Output the [X, Y] coordinate of the center of the cell containing the given text.  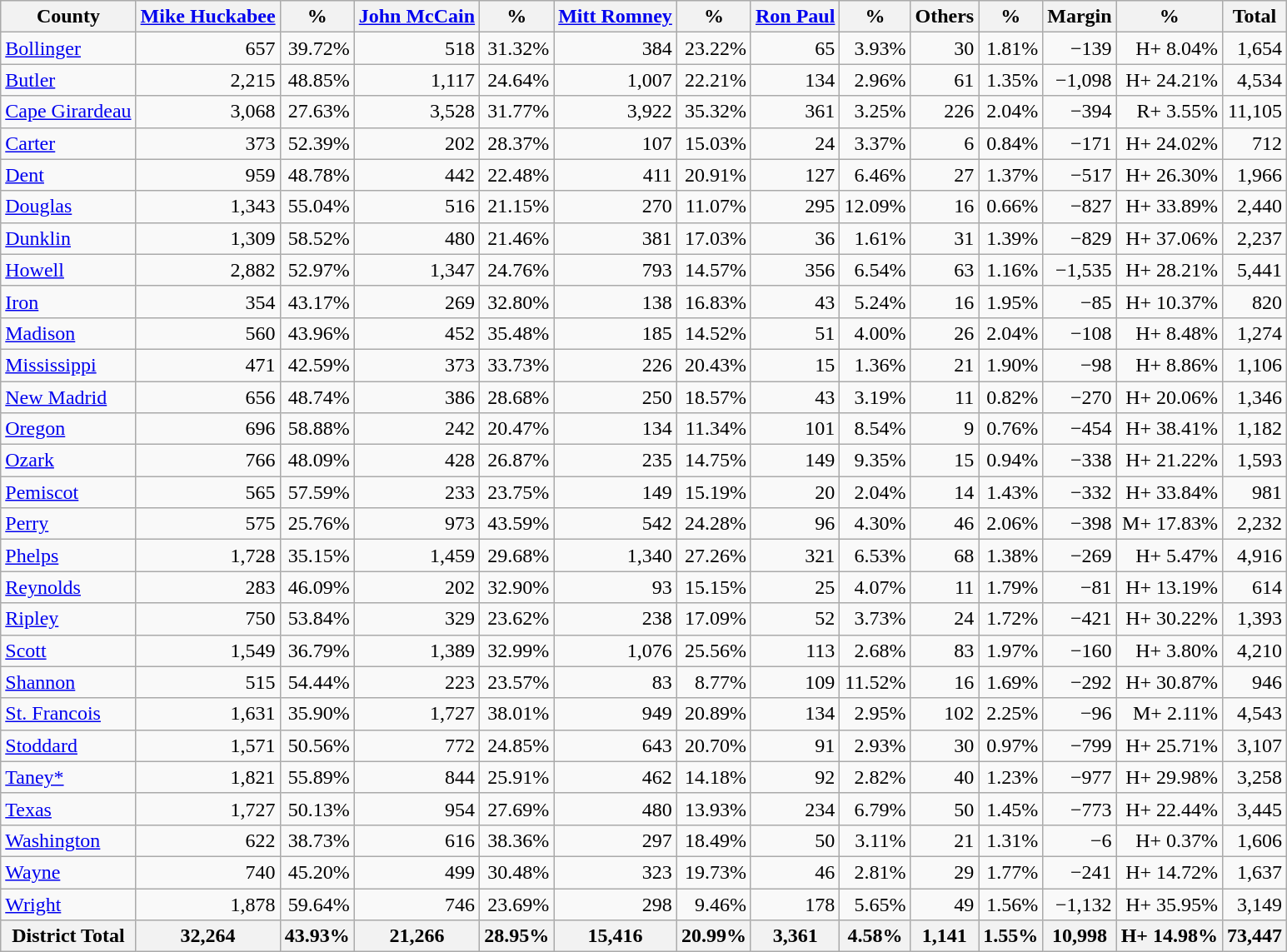
Ron Paul [795, 17]
40 [945, 777]
−160 [1080, 650]
M+ 2.11% [1170, 714]
Pemiscot [68, 492]
−1,132 [1080, 904]
−977 [1080, 777]
30.48% [516, 872]
542 [616, 524]
2,215 [208, 80]
63 [945, 270]
138 [616, 302]
27 [945, 175]
6.79% [875, 809]
45.20% [317, 872]
178 [795, 904]
50.56% [317, 745]
518 [417, 48]
Total [1255, 17]
14 [945, 492]
270 [616, 207]
H+ 10.37% [1170, 302]
4,916 [1255, 556]
21.46% [516, 238]
1,347 [417, 270]
113 [795, 650]
43.59% [516, 524]
18.49% [713, 840]
33.73% [516, 365]
H+ 28.21% [1170, 270]
54.44% [317, 682]
1,593 [1255, 461]
234 [795, 809]
29 [945, 872]
283 [208, 587]
1.16% [1011, 270]
515 [208, 682]
1.35% [1011, 80]
28.95% [516, 936]
1,076 [616, 650]
H+ 21.22% [1170, 461]
Perry [68, 524]
20.89% [713, 714]
St. Francois [68, 714]
−139 [1080, 48]
1.81% [1011, 48]
18.57% [713, 397]
51 [795, 333]
657 [208, 48]
H+ 14.98% [1170, 936]
26.87% [516, 461]
16.83% [713, 302]
442 [417, 175]
127 [795, 175]
622 [208, 840]
1.56% [1011, 904]
52.97% [317, 270]
−338 [1080, 461]
3,107 [1255, 745]
3.93% [875, 48]
Margin [1080, 17]
−98 [1080, 365]
43.17% [317, 302]
11.52% [875, 682]
269 [417, 302]
1,728 [208, 556]
24.85% [516, 745]
2.68% [875, 650]
17.09% [713, 619]
323 [616, 872]
946 [1255, 682]
2,232 [1255, 524]
H+ 3.80% [1170, 650]
3.37% [875, 143]
49 [945, 904]
36.79% [317, 650]
65 [795, 48]
73,447 [1255, 936]
740 [208, 872]
0.94% [1011, 461]
223 [417, 682]
10,998 [1080, 936]
68 [945, 556]
32.90% [516, 587]
14.18% [713, 777]
−827 [1080, 207]
295 [795, 207]
11.07% [713, 207]
−394 [1080, 112]
17.03% [713, 238]
H+ 20.06% [1170, 397]
58.88% [317, 429]
48.09% [317, 461]
20.47% [516, 429]
1,340 [616, 556]
560 [208, 333]
15.15% [713, 587]
1,631 [208, 714]
32.99% [516, 650]
6 [945, 143]
H+ 30.87% [1170, 682]
Iron [68, 302]
844 [417, 777]
1,606 [1255, 840]
3,528 [417, 112]
973 [417, 524]
1,571 [208, 745]
1.38% [1011, 556]
Madison [68, 333]
Bollinger [68, 48]
3,258 [1255, 777]
H+ 25.71% [1170, 745]
−270 [1080, 397]
48.78% [317, 175]
Phelps [68, 556]
38.36% [516, 840]
1,549 [208, 650]
3,068 [208, 112]
25.91% [516, 777]
321 [795, 556]
46.09% [317, 587]
29.68% [516, 556]
H+ 30.22% [1170, 619]
52 [795, 619]
91 [795, 745]
50.13% [317, 809]
2.06% [1011, 524]
643 [616, 745]
H+ 14.72% [1170, 872]
H+ 24.02% [1170, 143]
Howell [68, 270]
15.19% [713, 492]
298 [616, 904]
−108 [1080, 333]
109 [795, 682]
−1,535 [1080, 270]
0.82% [1011, 397]
712 [1255, 143]
3,445 [1255, 809]
−829 [1080, 238]
Texas [68, 809]
M+ 17.83% [1170, 524]
9.46% [713, 904]
361 [795, 112]
61 [945, 80]
23.62% [516, 619]
1.61% [875, 238]
1,007 [616, 80]
Others [945, 17]
5.65% [875, 904]
27.26% [713, 556]
411 [616, 175]
0.76% [1011, 429]
−1,098 [1080, 80]
Ozark [68, 461]
−269 [1080, 556]
H+ 8.04% [1170, 48]
12.09% [875, 207]
31.32% [516, 48]
1.90% [1011, 365]
8.77% [713, 682]
20.70% [713, 745]
3,361 [795, 936]
15.03% [713, 143]
35.90% [317, 714]
14.75% [713, 461]
Washington [68, 840]
35.48% [516, 333]
21.15% [516, 207]
H+ 24.21% [1170, 80]
1.36% [875, 365]
42.59% [317, 365]
Mike Huckabee [208, 17]
3,922 [616, 112]
462 [616, 777]
−292 [1080, 682]
1.39% [1011, 238]
2,237 [1255, 238]
3.25% [875, 112]
22.21% [713, 80]
H+ 38.41% [1170, 429]
1,637 [1255, 872]
19.73% [713, 872]
Douglas [68, 207]
23.69% [516, 904]
31.77% [516, 112]
185 [616, 333]
55.89% [317, 777]
58.52% [317, 238]
−332 [1080, 492]
1,821 [208, 777]
1,389 [417, 650]
38.73% [317, 840]
0.66% [1011, 207]
1.31% [1011, 840]
766 [208, 461]
386 [417, 397]
565 [208, 492]
2.93% [875, 745]
101 [795, 429]
2.25% [1011, 714]
−799 [1080, 745]
233 [417, 492]
3.73% [875, 619]
Mississippi [68, 365]
−398 [1080, 524]
28.68% [516, 397]
24.64% [516, 80]
9.35% [875, 461]
25.76% [317, 524]
15,416 [616, 936]
4.00% [875, 333]
4,543 [1255, 714]
13.93% [713, 809]
24.76% [516, 270]
32,264 [208, 936]
92 [795, 777]
4,534 [1255, 80]
1,117 [417, 80]
616 [417, 840]
746 [417, 904]
53.84% [317, 619]
1.55% [1011, 936]
959 [208, 175]
Ripley [68, 619]
−6 [1080, 840]
H+ 33.84% [1170, 492]
Mitt Romney [616, 17]
Wright [68, 904]
4.07% [875, 587]
−773 [1080, 809]
John McCain [417, 17]
59.64% [317, 904]
1,966 [1255, 175]
11.34% [713, 429]
Wayne [68, 872]
5,441 [1255, 270]
−96 [1080, 714]
H+ 33.89% [1170, 207]
2,882 [208, 270]
452 [417, 333]
H+ 13.19% [1170, 587]
2.96% [875, 80]
820 [1255, 302]
3,149 [1255, 904]
H+ 8.86% [1170, 365]
1.43% [1011, 492]
4,210 [1255, 650]
614 [1255, 587]
2.82% [875, 777]
0.84% [1011, 143]
20.43% [713, 365]
3.19% [875, 397]
1.23% [1011, 777]
329 [417, 619]
1.69% [1011, 682]
H+ 22.44% [1170, 809]
−454 [1080, 429]
297 [616, 840]
1,274 [1255, 333]
96 [795, 524]
354 [208, 302]
2.81% [875, 872]
1,878 [208, 904]
−241 [1080, 872]
4.30% [875, 524]
32.80% [516, 302]
39.72% [317, 48]
Cape Girardeau [68, 112]
20 [795, 492]
1.95% [1011, 302]
48.74% [317, 397]
1,309 [208, 238]
6.53% [875, 556]
55.04% [317, 207]
93 [616, 587]
Shannon [68, 682]
6.54% [875, 270]
428 [417, 461]
H+ 37.06% [1170, 238]
235 [616, 461]
H+ 8.48% [1170, 333]
Reynolds [68, 587]
26 [945, 333]
H+ 29.98% [1170, 777]
1,654 [1255, 48]
31 [945, 238]
14.52% [713, 333]
Stoddard [68, 745]
954 [417, 809]
27.69% [516, 809]
20.99% [713, 936]
981 [1255, 492]
0.97% [1011, 745]
Butler [68, 80]
381 [616, 238]
−85 [1080, 302]
238 [616, 619]
County [68, 17]
499 [417, 872]
H+ 26.30% [1170, 175]
1,182 [1255, 429]
−171 [1080, 143]
20.91% [713, 175]
1.37% [1011, 175]
27.63% [317, 112]
471 [208, 365]
−81 [1080, 587]
1,343 [208, 207]
New Madrid [68, 397]
1,141 [945, 936]
38.01% [516, 714]
H+ 5.47% [1170, 556]
52.39% [317, 143]
2.95% [875, 714]
1,106 [1255, 365]
25.56% [713, 650]
R+ 3.55% [1170, 112]
1.77% [1011, 872]
35.15% [317, 556]
8.54% [875, 429]
Dunklin [68, 238]
2,440 [1255, 207]
1.79% [1011, 587]
43.96% [317, 333]
1,393 [1255, 619]
35.32% [713, 112]
22.48% [516, 175]
9 [945, 429]
3.11% [875, 840]
−517 [1080, 175]
4.58% [875, 936]
793 [616, 270]
21,266 [417, 936]
1,459 [417, 556]
772 [417, 745]
H+ 35.95% [1170, 904]
Carter [68, 143]
242 [417, 429]
356 [795, 270]
696 [208, 429]
Oregon [68, 429]
250 [616, 397]
11,105 [1255, 112]
1.72% [1011, 619]
949 [616, 714]
1,346 [1255, 397]
24.28% [713, 524]
23.75% [516, 492]
750 [208, 619]
384 [616, 48]
36 [795, 238]
25 [795, 587]
1.97% [1011, 650]
516 [417, 207]
102 [945, 714]
H+ 0.37% [1170, 840]
23.57% [516, 682]
Dent [68, 175]
Taney* [68, 777]
107 [616, 143]
656 [208, 397]
−421 [1080, 619]
14.57% [713, 270]
1.45% [1011, 809]
23.22% [713, 48]
Scott [68, 650]
575 [208, 524]
District Total [68, 936]
5.24% [875, 302]
48.85% [317, 80]
28.37% [516, 143]
57.59% [317, 492]
6.46% [875, 175]
43.93% [317, 936]
